Output the (X, Y) coordinate of the center of the cell containing the given text.  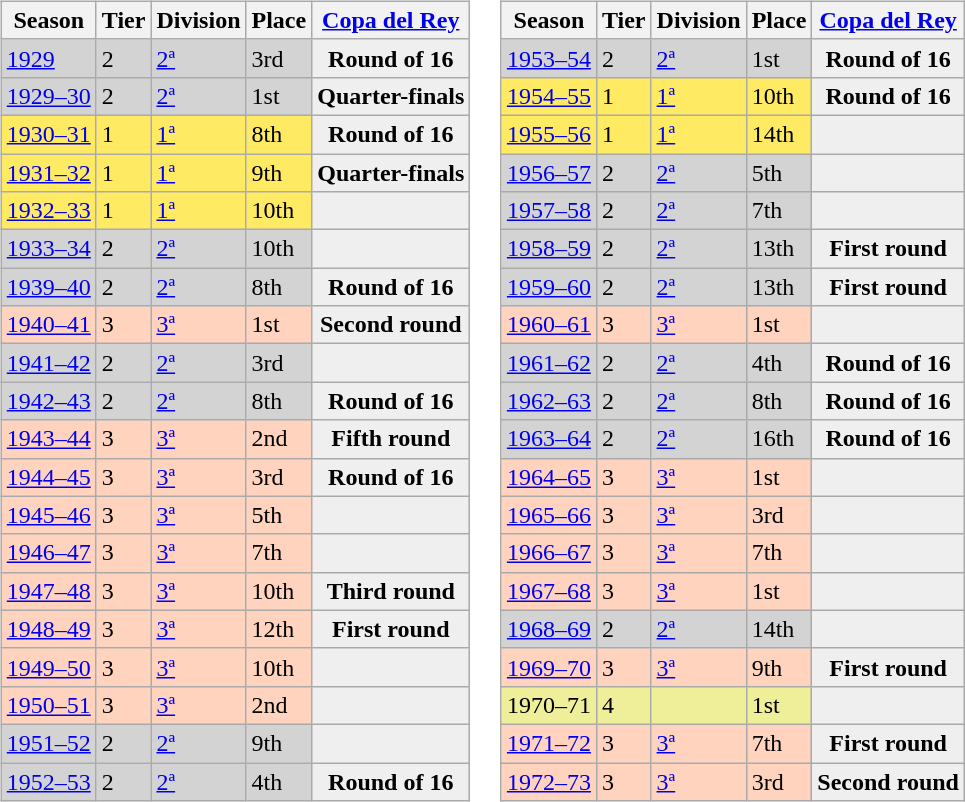
1952–53 (48, 781)
16th (779, 439)
1932–33 (48, 211)
1941–42 (48, 363)
1960–61 (548, 325)
1950–51 (48, 705)
1967–68 (548, 591)
1953–54 (548, 58)
1942–43 (48, 401)
1970–71 (548, 705)
1946–47 (48, 553)
1963–64 (548, 439)
1930–31 (48, 134)
1939–40 (48, 287)
1929 (48, 58)
1958–59 (548, 249)
1959–60 (548, 287)
1966–67 (548, 553)
1972–73 (548, 781)
1961–62 (548, 363)
1955–56 (548, 134)
1957–58 (548, 211)
1943–44 (48, 439)
1954–55 (548, 96)
Third round (391, 591)
1969–70 (548, 667)
12th (279, 629)
1971–72 (548, 743)
1965–66 (548, 515)
1951–52 (48, 743)
1956–57 (548, 173)
1940–41 (48, 325)
1931–32 (48, 173)
1944–45 (48, 477)
1949–50 (48, 667)
1945–46 (48, 515)
4 (624, 705)
1962–63 (548, 401)
Fifth round (391, 439)
1947–48 (48, 591)
1929–30 (48, 96)
1964–65 (548, 477)
1948–49 (48, 629)
1933–34 (48, 249)
1968–69 (548, 629)
